Locate the cell with the specified text and output its [x, y] center coordinate. 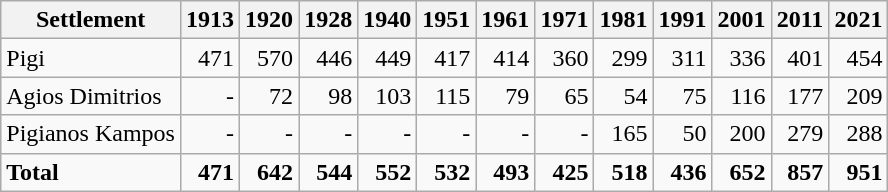
552 [388, 172]
Agios Dimitrios [91, 96]
449 [388, 58]
116 [742, 96]
417 [446, 58]
1981 [624, 20]
1961 [506, 20]
1971 [564, 20]
532 [446, 172]
311 [682, 58]
1913 [210, 20]
65 [564, 96]
165 [624, 134]
360 [564, 58]
414 [506, 58]
54 [624, 96]
288 [858, 134]
1920 [270, 20]
401 [800, 58]
2021 [858, 20]
436 [682, 172]
279 [800, 134]
2001 [742, 20]
652 [742, 172]
Pigi [91, 58]
75 [682, 96]
454 [858, 58]
1940 [388, 20]
Pigianos Kampos [91, 134]
1951 [446, 20]
642 [270, 172]
544 [328, 172]
570 [270, 58]
50 [682, 134]
98 [328, 96]
200 [742, 134]
72 [270, 96]
79 [506, 96]
177 [800, 96]
425 [564, 172]
951 [858, 172]
1928 [328, 20]
Total [91, 172]
857 [800, 172]
493 [506, 172]
1991 [682, 20]
518 [624, 172]
115 [446, 96]
209 [858, 96]
336 [742, 58]
446 [328, 58]
103 [388, 96]
299 [624, 58]
2011 [800, 20]
Settlement [91, 20]
